Extract the [x, y] coordinate from the center of the cell holding the provided text.  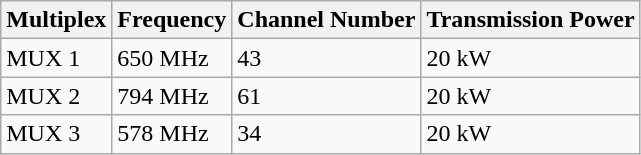
794 MHz [172, 96]
650 MHz [172, 58]
MUX 1 [56, 58]
34 [326, 134]
Frequency [172, 20]
Transmission Power [530, 20]
MUX 3 [56, 134]
MUX 2 [56, 96]
578 MHz [172, 134]
43 [326, 58]
61 [326, 96]
Channel Number [326, 20]
Multiplex [56, 20]
